Pinpoint the cell where the given text exists, returning its (X, Y) midpoint coordinate. 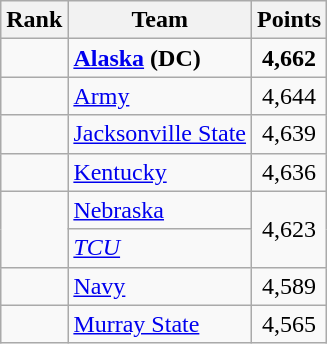
Navy (160, 286)
Jacksonville State (160, 134)
4,565 (290, 324)
4,662 (290, 58)
TCU (160, 248)
4,639 (290, 134)
4,623 (290, 229)
4,589 (290, 286)
Points (290, 20)
Rank (34, 20)
4,644 (290, 96)
4,636 (290, 172)
Kentucky (160, 172)
Nebraska (160, 210)
Army (160, 96)
Team (160, 20)
Murray State (160, 324)
Alaska (DC) (160, 58)
